Extract the (X, Y) coordinate from the center of the cell holding the provided text.  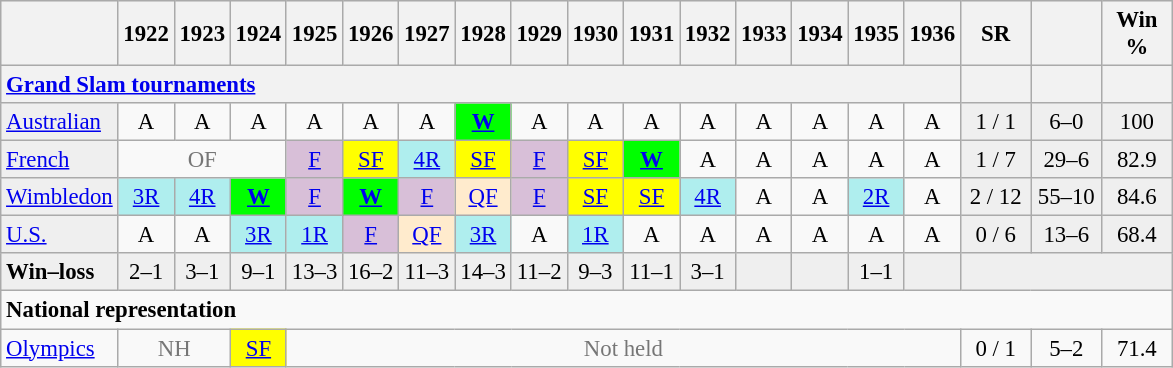
1932 (708, 34)
Grand Slam tournaments (481, 85)
OF (202, 160)
0 / 1 (996, 348)
1925 (314, 34)
1 / 1 (996, 122)
Australian (60, 122)
Win–loss (60, 273)
11–3 (427, 273)
13–6 (1066, 235)
SR (996, 34)
1–1 (876, 273)
2 / 12 (996, 197)
1929 (539, 34)
1935 (876, 34)
1923 (202, 34)
55–10 (1066, 197)
Win % (1138, 34)
National representation (586, 310)
9–3 (595, 273)
1931 (651, 34)
5–2 (1066, 348)
Not held (623, 348)
1927 (427, 34)
1930 (595, 34)
Olympics (60, 348)
9–1 (258, 273)
0 / 6 (996, 235)
11–1 (651, 273)
NH (174, 348)
16–2 (371, 273)
1924 (258, 34)
84.6 (1138, 197)
Wimbledon (60, 197)
1922 (146, 34)
French (60, 160)
2–1 (146, 273)
82.9 (1138, 160)
11–2 (539, 273)
100 (1138, 122)
13–3 (314, 273)
1926 (371, 34)
68.4 (1138, 235)
29–6 (1066, 160)
1928 (483, 34)
1936 (932, 34)
71.4 (1138, 348)
U.S. (60, 235)
1 / 7 (996, 160)
1933 (764, 34)
6–0 (1066, 122)
1934 (820, 34)
2R (876, 197)
14–3 (483, 273)
